For the text-containing cell, return its midpoint in [x, y] coordinate format. 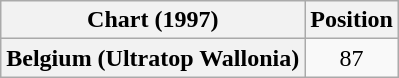
87 [352, 58]
Position [352, 20]
Belgium (Ultratop Wallonia) [153, 58]
Chart (1997) [153, 20]
